Extract the [X, Y] coordinate from the center of the cell holding the provided text.  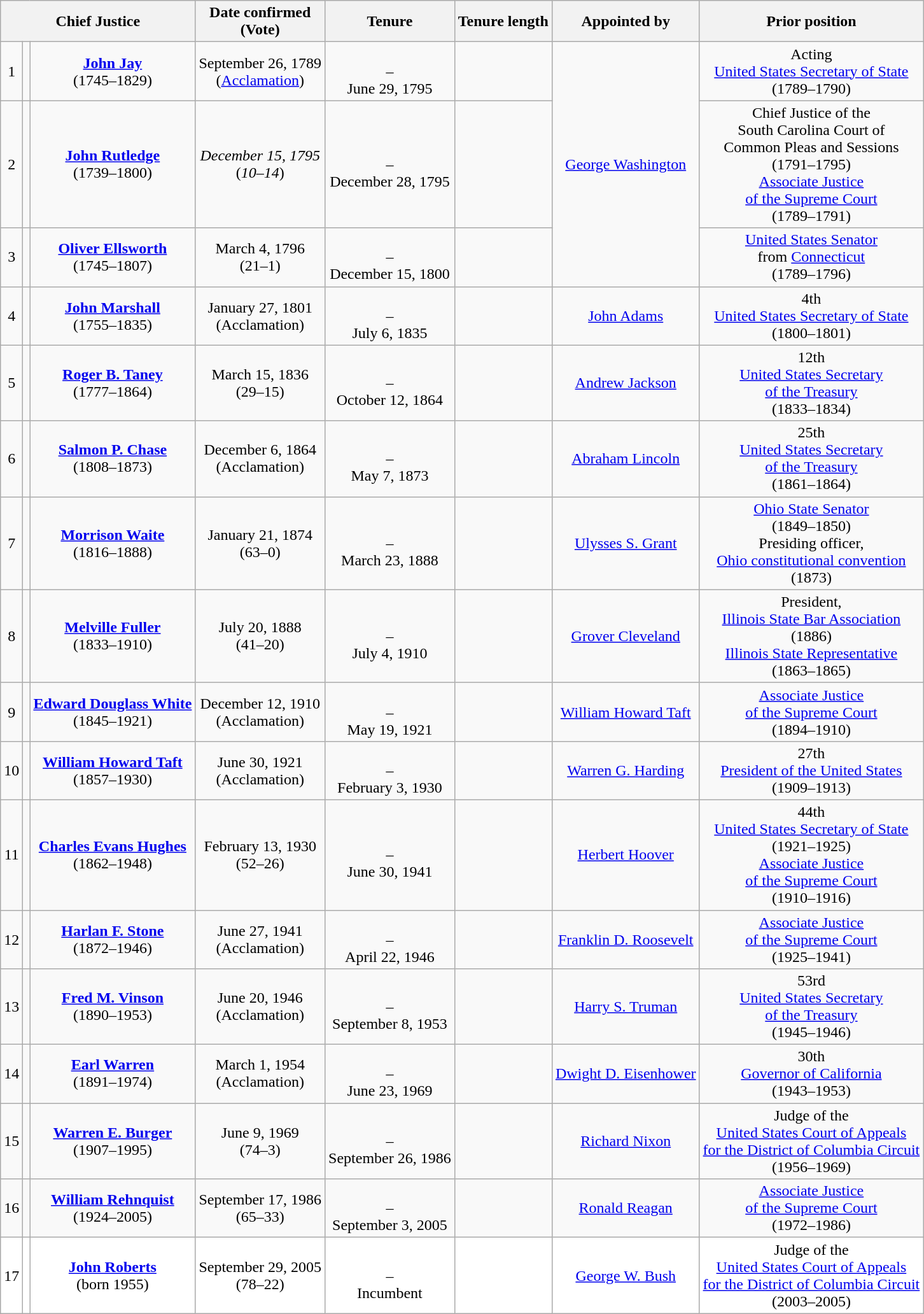
16 [11, 1208]
June 9, 1969(74–3) [260, 1141]
12 [11, 940]
–October 12, 1864 [390, 383]
June 20, 1946(Acclamation) [260, 1007]
–September 8, 1953 [390, 1007]
Tenure [390, 22]
–July 4, 1910 [390, 636]
4 [11, 316]
July 20, 1888(41–20) [260, 636]
John Marshall(1755–1835) [113, 316]
–May 7, 1873 [390, 458]
Dwight D. Eisenhower [626, 1074]
ActingUnited States Secretary of State(1789–1790) [811, 71]
Chief Justice [98, 22]
14 [11, 1074]
Judge of theUnited States Court of Appealsfor the District of Columbia Circuit(1956–1969) [811, 1141]
1 [11, 71]
11 [11, 854]
–December 28, 1795 [390, 164]
George Washington [626, 164]
–July 6, 1835 [390, 316]
Harry S. Truman [626, 1007]
Abraham Lincoln [626, 458]
6 [11, 458]
3 [11, 257]
Ulysses S. Grant [626, 543]
Salmon P. Chase(1808–1873) [113, 458]
53rdUnited States Secretaryof the Treasury(1945–1946) [811, 1007]
Judge of theUnited States Court of Appealsfor the District of Columbia Circuit(2003–2005) [811, 1276]
Ronald Reagan [626, 1208]
–May 19, 1921 [390, 712]
William Howard Taft [626, 712]
10 [11, 770]
–June 23, 1969 [390, 1074]
–April 22, 1946 [390, 940]
John Rutledge(1739–1800) [113, 164]
January 27, 1801(Acclamation) [260, 316]
Ohio State Senator(1849–1850)Presiding officer,Ohio constitutional convention(1873) [811, 543]
Melville Fuller(1833–1910) [113, 636]
President,Illinois State Bar Association(1886)Illinois State Representative(1863–1865) [811, 636]
George W. Bush [626, 1276]
–Incumbent [390, 1276]
Appointed by [626, 22]
–September 26, 1986 [390, 1141]
Charles Evans Hughes(1862–1948) [113, 854]
–December 15, 1800 [390, 257]
13 [11, 1007]
–June 29, 1795 [390, 71]
Fred M. Vinson(1890–1953) [113, 1007]
John Jay(1745–1829) [113, 71]
Andrew Jackson [626, 383]
John Adams [626, 316]
Herbert Hoover [626, 854]
44thUnited States Secretary of State(1921–1925)Associate Justiceof the Supreme Court(1910–1916) [811, 854]
Prior position [811, 22]
Warren E. Burger(1907–1995) [113, 1141]
September 26, 1789(Acclamation) [260, 71]
Warren G. Harding [626, 770]
17 [11, 1276]
Harlan F. Stone(1872–1946) [113, 940]
Chief Justice of theSouth Carolina Court ofCommon Pleas and Sessions(1791–1795)Associate Justiceof the Supreme Court(1789–1791) [811, 164]
Morrison Waite(1816–1888) [113, 543]
4thUnited States Secretary of State(1800–1801) [811, 316]
December 15, 1795(10–14) [260, 164]
United States Senatorfrom Connecticut(1789–1796) [811, 257]
John Roberts(born 1955) [113, 1276]
27thPresident of the United States(1909–1913) [811, 770]
12thUnited States Secretaryof the Treasury(1833–1834) [811, 383]
June 30, 1921(Acclamation) [260, 770]
Edward Douglass White(1845–1921) [113, 712]
Grover Cleveland [626, 636]
December 12, 1910(Acclamation) [260, 712]
March 1, 1954(Acclamation) [260, 1074]
Oliver Ellsworth(1745–1807) [113, 257]
Earl Warren(1891–1974) [113, 1074]
September 29, 2005(78–22) [260, 1276]
February 13, 1930(52–26) [260, 854]
2 [11, 164]
–February 3, 1930 [390, 770]
Date confirmed(Vote) [260, 22]
Roger B. Taney(1777–1864) [113, 383]
Richard Nixon [626, 1141]
Tenure length [503, 22]
15 [11, 1141]
30thGovernor of California(1943–1953) [811, 1074]
7 [11, 543]
September 17, 1986(65–33) [260, 1208]
9 [11, 712]
8 [11, 636]
Associate Justiceof the Supreme Court(1972–1986) [811, 1208]
January 21, 1874(63–0) [260, 543]
Associate Justiceof the Supreme Court(1894–1910) [811, 712]
Franklin D. Roosevelt [626, 940]
–March 23, 1888 [390, 543]
–June 30, 1941 [390, 854]
March 15, 1836(29–15) [260, 383]
25thUnited States Secretaryof the Treasury(1861–1864) [811, 458]
June 27, 1941(Acclamation) [260, 940]
William Howard Taft(1857–1930) [113, 770]
March 4, 1796(21–1) [260, 257]
Associate Justiceof the Supreme Court(1925–1941) [811, 940]
5 [11, 383]
–September 3, 2005 [390, 1208]
December 6, 1864(Acclamation) [260, 458]
William Rehnquist(1924–2005) [113, 1208]
